Output the [x, y] coordinate of the center of the cell containing the given text.  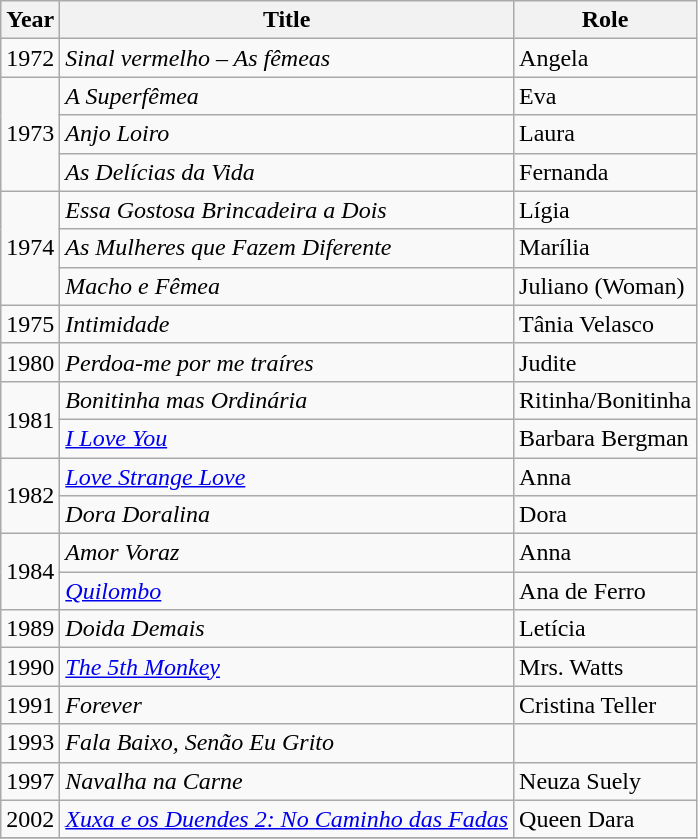
1993 [30, 743]
Laura [606, 134]
Doida Demais [287, 629]
Macho e Fêmea [287, 286]
1990 [30, 667]
As Delícias da Vida [287, 172]
1984 [30, 572]
Intimidade [287, 324]
Juliano (Woman) [606, 286]
1972 [30, 58]
Marília [606, 248]
1989 [30, 629]
Cristina Teller [606, 705]
Essa Gostosa Brincadeira a Dois [287, 210]
Queen Dara [606, 819]
Fala Baixo, Senão Eu Grito [287, 743]
Year [30, 20]
Forever [287, 705]
A Superfêmea [287, 96]
Amor Voraz [287, 553]
Letícia [606, 629]
Title [287, 20]
1997 [30, 781]
1975 [30, 324]
Neuza Suely [606, 781]
Sinal vermelho – As fêmeas [287, 58]
Dora [606, 515]
1991 [30, 705]
1982 [30, 496]
Tânia Velasco [606, 324]
Barbara Bergman [606, 438]
I Love You [287, 438]
Dora Doralina [287, 515]
Xuxa e os Duendes 2: No Caminho das Fadas [287, 819]
Judite [606, 362]
As Mulheres que Fazem Diferente [287, 248]
1981 [30, 419]
1980 [30, 362]
The 5th Monkey [287, 667]
Lígia [606, 210]
Role [606, 20]
2002 [30, 819]
Perdoa-me por me traíres [287, 362]
Anjo Loiro [287, 134]
Navalha na Carne [287, 781]
1973 [30, 134]
Love Strange Love [287, 477]
Ritinha/Bonitinha [606, 400]
Eva [606, 96]
1974 [30, 248]
Angela [606, 58]
Fernanda [606, 172]
Mrs. Watts [606, 667]
Ana de Ferro [606, 591]
Quilombo [287, 591]
Bonitinha mas Ordinária [287, 400]
